Extract the [X, Y] coordinate from the center of the cell holding the provided text.  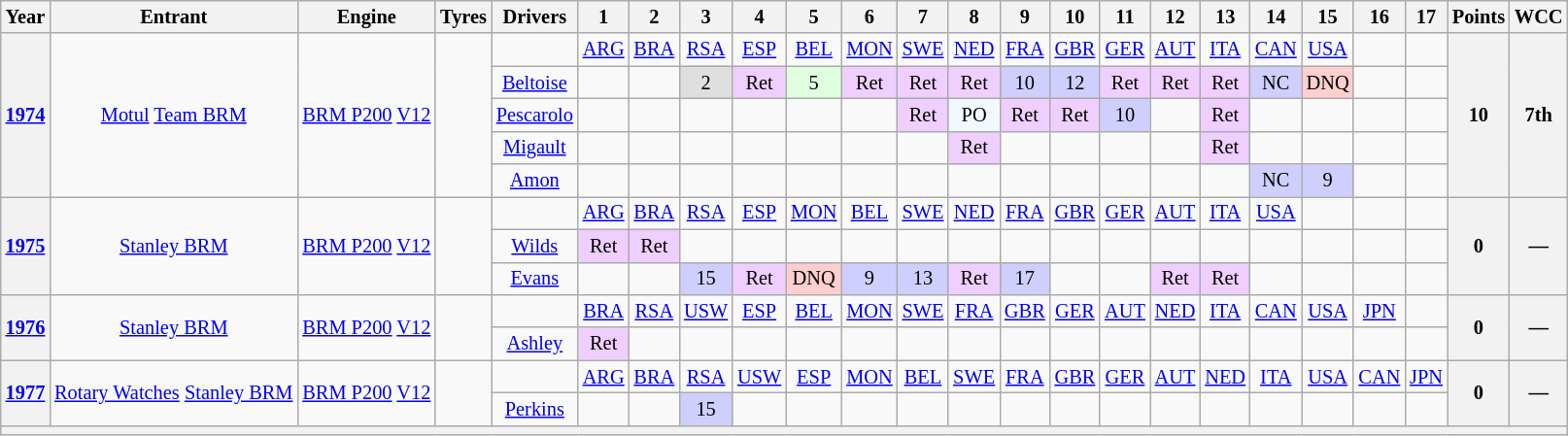
Engine [366, 17]
Rotary Watches Stanley BRM [173, 392]
1977 [25, 392]
7 [923, 17]
Evans [534, 279]
Beltoise [534, 83]
Year [25, 17]
Points [1479, 17]
1974 [25, 115]
7th [1539, 115]
Wilds [534, 246]
14 [1277, 17]
4 [760, 17]
PO [973, 115]
Amon [534, 181]
WCC [1539, 17]
16 [1380, 17]
Migault [534, 148]
1976 [25, 326]
Drivers [534, 17]
Ashley [534, 344]
11 [1125, 17]
Pescarolo [534, 115]
8 [973, 17]
1 [604, 17]
6 [869, 17]
Entrant [173, 17]
Motul Team BRM [173, 115]
3 [705, 17]
Tyres [463, 17]
Perkins [534, 409]
1975 [25, 245]
